Search for the cell housing the specified text and yield its [x, y] center coordinate. 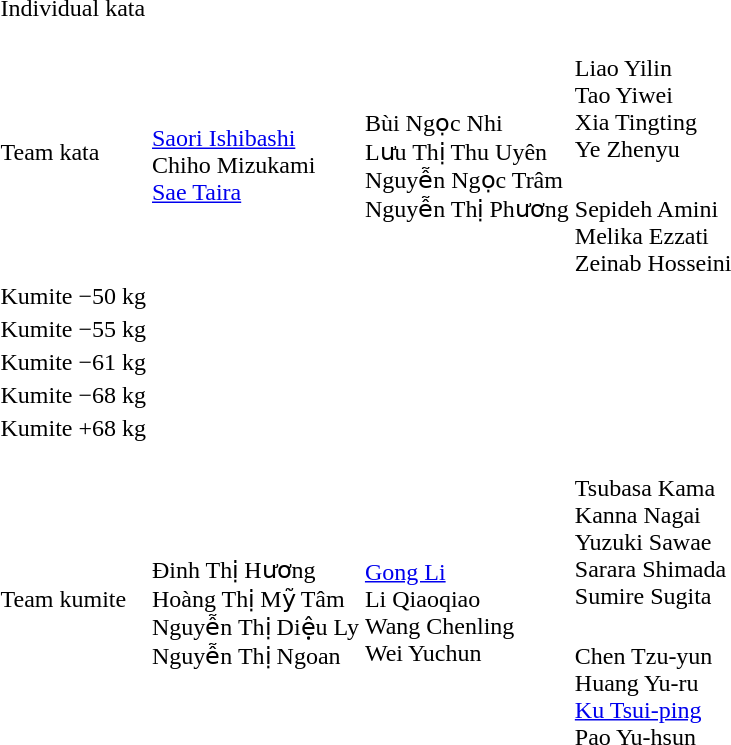
Saori IshibashiChiho MizukamiSae Taira [256, 152]
Bùi Ngọc NhiLưu Thị Thu UyênNguyễn Ngọc TrâmNguyễn Thị Phương [466, 152]
